Extract the [x, y] coordinate from the center of the cell holding the provided text.  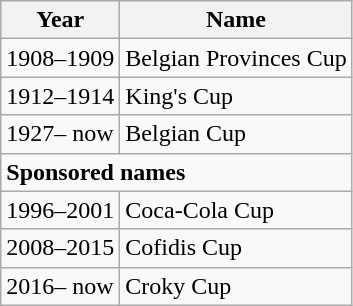
1912–1914 [60, 96]
Belgian Cup [236, 134]
2016– now [60, 286]
Sponsored names [176, 172]
Name [236, 20]
1908–1909 [60, 58]
Year [60, 20]
Coca-Cola Cup [236, 210]
Cofidis Cup [236, 248]
1996–2001 [60, 210]
Belgian Provinces Cup [236, 58]
2008–2015 [60, 248]
King's Cup [236, 96]
Croky Cup [236, 286]
1927– now [60, 134]
